Detect which cell encompasses the target text, then output its [X, Y] center coordinate. 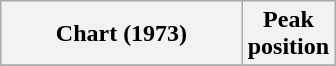
Chart (1973) [122, 34]
Peakposition [288, 34]
